From the cell containing the given text, extract its center point as (X, Y) coordinate. 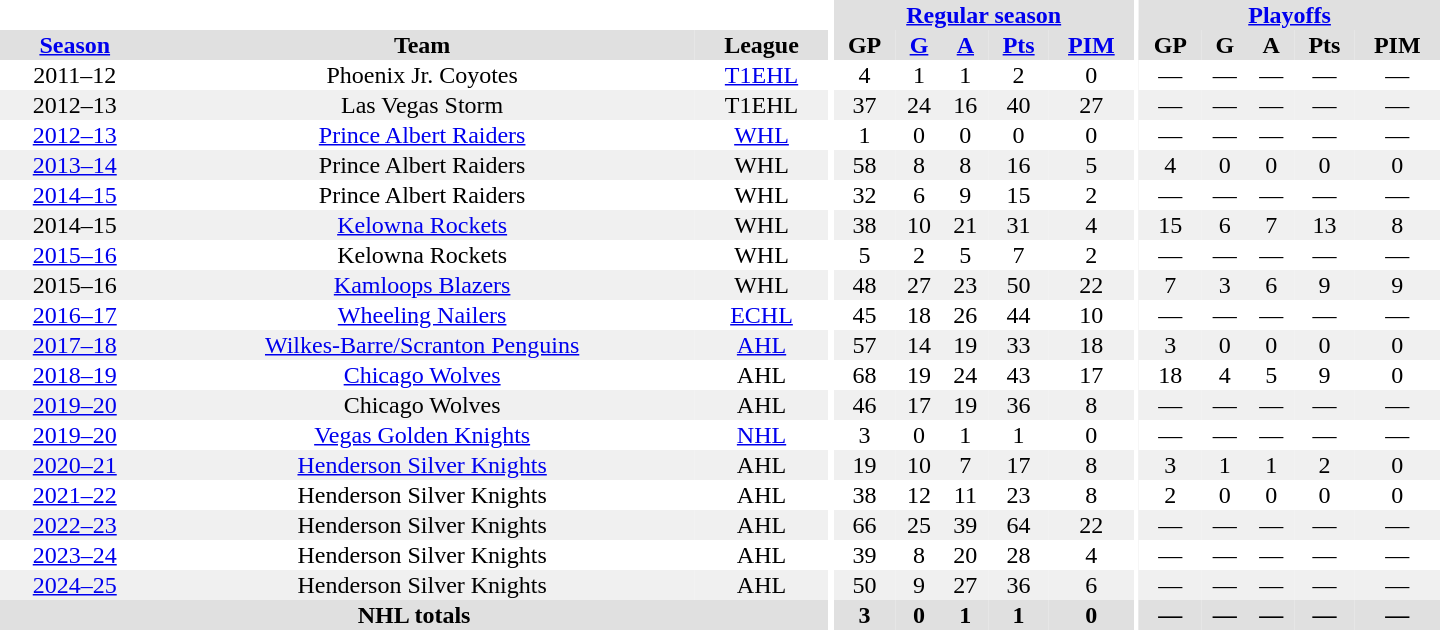
64 (1019, 525)
2018–19 (75, 375)
Wheeling Nailers (422, 315)
Vegas Golden Knights (422, 435)
68 (864, 375)
2023–24 (75, 555)
20 (965, 555)
32 (864, 195)
League (762, 45)
2011–12 (75, 75)
Wilkes-Barre/Scranton Penguins (422, 345)
Kamloops Blazers (422, 285)
66 (864, 525)
25 (919, 525)
Season (75, 45)
Las Vegas Storm (422, 105)
Team (422, 45)
2024–25 (75, 585)
40 (1019, 105)
2020–21 (75, 465)
48 (864, 285)
28 (1019, 555)
31 (1019, 225)
Phoenix Jr. Coyotes (422, 75)
2022–23 (75, 525)
45 (864, 315)
14 (919, 345)
NHL (762, 435)
11 (965, 495)
43 (1019, 375)
NHL totals (414, 615)
12 (919, 495)
Playoffs (1290, 15)
ECHL (762, 315)
44 (1019, 315)
2021–22 (75, 495)
2013–14 (75, 165)
33 (1019, 345)
13 (1324, 225)
46 (864, 405)
Regular season (984, 15)
2016–17 (75, 315)
57 (864, 345)
2017–18 (75, 345)
58 (864, 165)
26 (965, 315)
21 (965, 225)
37 (864, 105)
